For the text-containing cell, return its midpoint in (x, y) coordinate format. 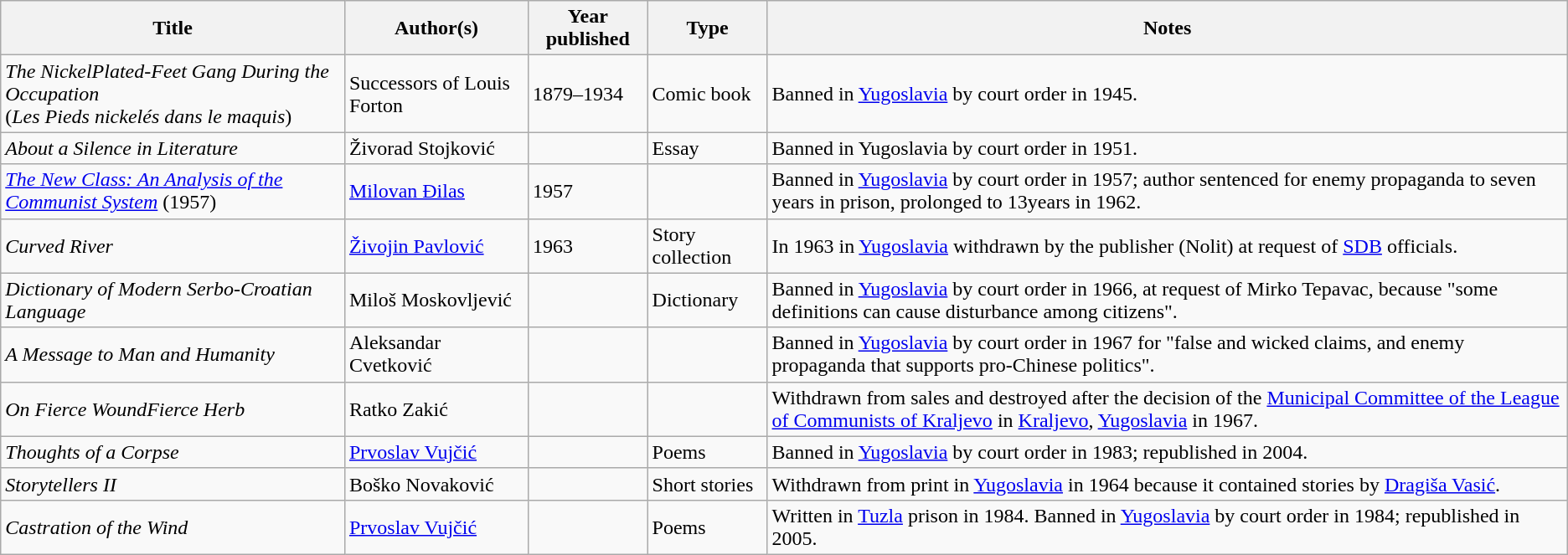
Banned in Yugoslavia by court order in 1966, at request of Mirko Tepavac, because "some definitions can cause disturbance among citizens". (1168, 300)
Banned in Yugoslavia by court order in 1945. (1168, 94)
Essay (707, 148)
On Fierce WoundFierce Herb (173, 409)
Banned in Yugoslavia by court order in 1951. (1168, 148)
Castration of the Wind (173, 527)
Ratko Zakić (436, 409)
Curved River (173, 246)
Banned in Yugoslavia by court order in 1967 for "false and wicked claims, and enemy propaganda that supports pro-Chinese politics". (1168, 355)
Year published (588, 28)
The NickelPlated-Feet Gang During the Occupation(Les Pieds nickelés dans le maquis) (173, 94)
Successors of Louis Forton (436, 94)
Milovan Đilas (436, 191)
Dictionary of Modern Serbo-Croatian Language (173, 300)
Notes (1168, 28)
Miloš Moskovljević (436, 300)
1963 (588, 246)
Title (173, 28)
Živojin Pavlović (436, 246)
Boško Novaković (436, 484)
Author(s) (436, 28)
In 1963 in Yugoslavia withdrawn by the publisher (Nolit) at request of SDB officials. (1168, 246)
Aleksandar Cvetković (436, 355)
Type (707, 28)
Banned in Yugoslavia by court order in 1957; author sentenced for enemy propaganda to seven years in prison, prolonged to 13years in 1962. (1168, 191)
Thoughts of a Corpse (173, 452)
Dictionary (707, 300)
Written in Tuzla prison in 1984. Banned in Yugoslavia by court order in 1984; republished in 2005. (1168, 527)
1879–1934 (588, 94)
1957 (588, 191)
Banned in Yugoslavia by court order in 1983; republished in 2004. (1168, 452)
Short stories (707, 484)
The New Class: An Analysis of the Communist System (1957) (173, 191)
Withdrawn from print in Yugoslavia in 1964 because it contained stories by Dragiša Vasić. (1168, 484)
Comic book (707, 94)
A Message to Man and Humanity (173, 355)
Storytellers II (173, 484)
About a Silence in Literature (173, 148)
Živorad Stojković (436, 148)
Story collection (707, 246)
